Find where the given text appears and provide that cell's center as [X, Y] coordinate. 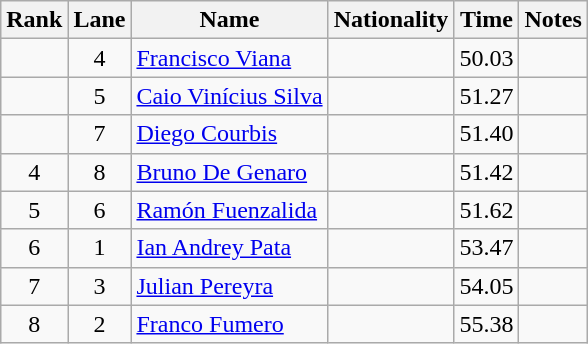
51.40 [486, 134]
2 [100, 324]
Time [486, 20]
55.38 [486, 324]
Lane [100, 20]
50.03 [486, 58]
Notes [553, 20]
51.42 [486, 172]
Franco Fumero [230, 324]
Nationality [391, 20]
Francisco Viana [230, 58]
Julian Pereyra [230, 286]
51.62 [486, 210]
Caio Vinícius Silva [230, 96]
Name [230, 20]
Ian Andrey Pata [230, 248]
1 [100, 248]
Diego Courbis [230, 134]
54.05 [486, 286]
3 [100, 286]
Rank [34, 20]
51.27 [486, 96]
Ramón Fuenzalida [230, 210]
53.47 [486, 248]
Bruno De Genaro [230, 172]
